Return (X, Y) of the center of cell containing provided text 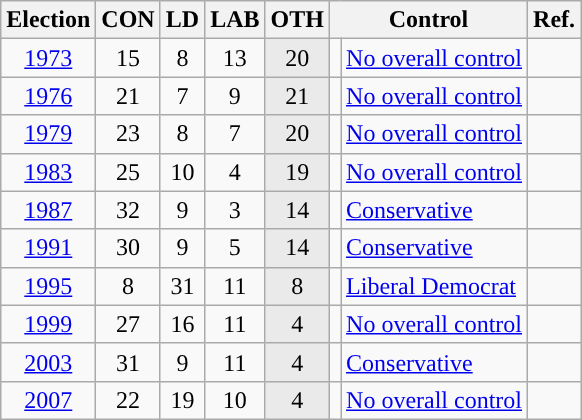
Election (48, 20)
22 (128, 400)
1987 (48, 210)
15 (128, 58)
27 (128, 324)
5 (235, 248)
1979 (48, 134)
Liberal Democrat (434, 286)
13 (235, 58)
1991 (48, 248)
1995 (48, 286)
1976 (48, 96)
1973 (48, 58)
32 (128, 210)
Control (428, 20)
1999 (48, 324)
2003 (48, 362)
OTH (297, 20)
3 (235, 210)
23 (128, 134)
1983 (48, 172)
16 (182, 324)
2007 (48, 400)
CON (128, 20)
30 (128, 248)
25 (128, 172)
LD (182, 20)
LAB (235, 20)
Ref. (554, 20)
